Return the [x, y] coordinate for the center point of the cell that contains the specified text.  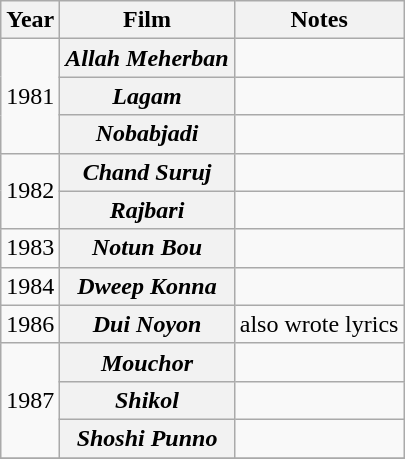
Rajbari [147, 210]
Shoshi Punno [147, 438]
1981 [30, 96]
Notun Bou [147, 248]
Film [147, 20]
Mouchor [147, 362]
Dui Noyon [147, 324]
Shikol [147, 400]
1987 [30, 400]
Lagam [147, 96]
Allah Meherban [147, 58]
Chand Suruj [147, 172]
Notes [319, 20]
1982 [30, 191]
Nobabjadi [147, 134]
Year [30, 20]
also wrote lyrics [319, 324]
Dweep Konna [147, 286]
1983 [30, 248]
1986 [30, 324]
1984 [30, 286]
